Extract the (x, y) coordinate from the center of the cell holding the provided text.  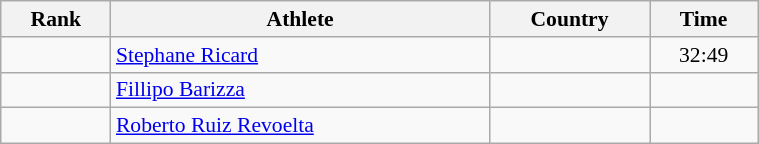
32:49 (704, 55)
Country (569, 19)
Rank (56, 19)
Time (704, 19)
Stephane Ricard (300, 55)
Fillipo Barizza (300, 90)
Roberto Ruiz Revoelta (300, 126)
Athlete (300, 19)
